Return the (X, Y) coordinate for the center point of the cell that contains the specified text.  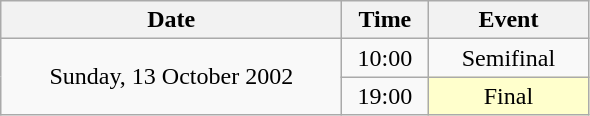
Event (508, 20)
Semifinal (508, 58)
19:00 (385, 96)
10:00 (385, 58)
Date (172, 20)
Sunday, 13 October 2002 (172, 77)
Final (508, 96)
Time (385, 20)
